Return (X, Y) of the center of cell containing provided text 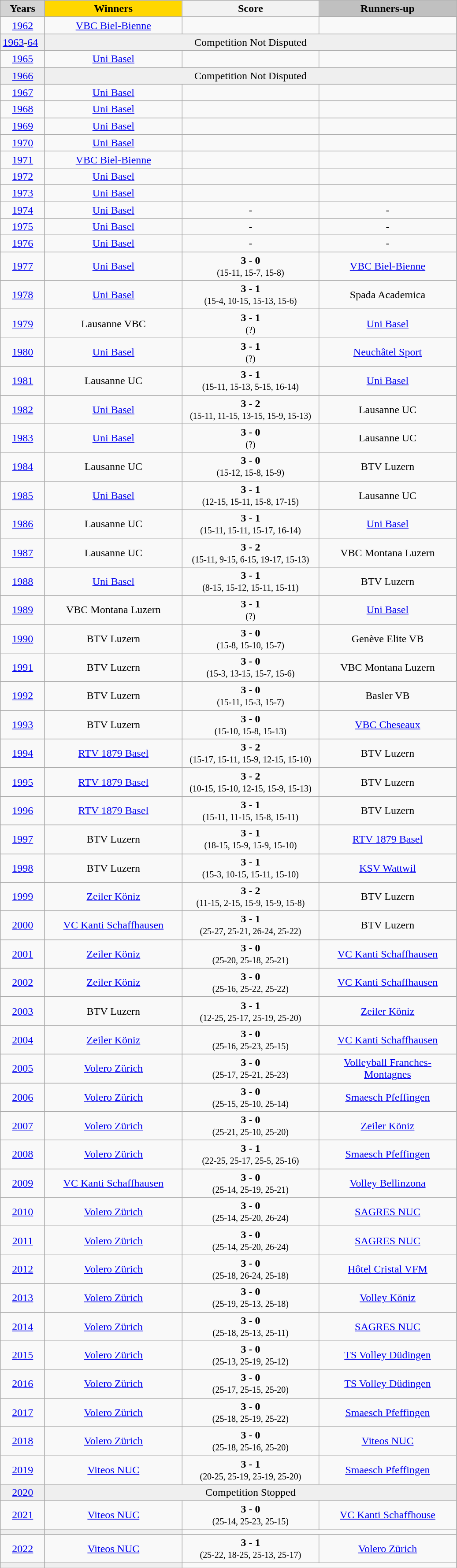
3 - 1(20-25, 25-19, 25-19, 25-20) (250, 1469)
2010 (23, 1212)
1989 (23, 610)
2009 (23, 1183)
2018 (23, 1441)
3 - 2(15-11, 9-15, 6-15, 19-17, 15-13) (250, 552)
1982 (23, 410)
2015 (23, 1355)
1979 (23, 323)
3 - 0(25-19, 25-13, 25-18) (250, 1298)
2001 (23, 954)
1962 (23, 26)
2008 (23, 1155)
3 - 1(12-25, 25-17, 25-19, 25-20) (250, 1011)
1997 (23, 839)
3 - 0(25-18, 26-24, 25-18) (250, 1269)
3 - 2(11-15, 2-15, 15-9, 15-9, 15-8) (250, 897)
1983 (23, 438)
2004 (23, 1039)
1991 (23, 668)
Volleyball Franches-Montagnes (388, 1069)
2011 (23, 1240)
Genève Elite VB (388, 639)
Hôtel Cristal VFM (388, 1269)
3 - 1(15-4, 10-15, 15-13, 15-6) (250, 295)
1967 (23, 92)
1995 (23, 782)
1970 (23, 143)
3 - 0(25-14, 25-23, 25-15) (250, 1515)
1990 (23, 639)
2017 (23, 1412)
1994 (23, 753)
3 - 1(12-15, 15-11, 15-8, 17-15) (250, 495)
1978 (23, 295)
3 - 0(15-12, 15-8, 15-9) (250, 467)
1981 (23, 381)
1975 (23, 227)
2021 (23, 1515)
3 - 0(25-18, 25-13, 25-11) (250, 1327)
1993 (23, 725)
VC Kanti Schaffhouse (388, 1515)
3 - 1(15-3, 10-15, 15-11, 15-10) (250, 868)
1969 (23, 126)
3 - 0(25-20, 25-18, 25-21) (250, 954)
3 - 1(15-11, 15-13, 5-15, 16-14) (250, 381)
3 - 0(25-21, 25-10, 25-20) (250, 1126)
3 - 0(25-14, 25-19, 25-21) (250, 1183)
2000 (23, 925)
KSV Wattwil (388, 868)
2013 (23, 1298)
3 - 0(25-15, 25-10, 25-14) (250, 1097)
Runners-up (388, 9)
2022 (23, 1549)
3 - 0(25-18, 25-19, 25-22) (250, 1412)
Winners (114, 9)
3 - 1(8-15, 15-12, 15-11, 15-11) (250, 581)
3 - 1(15-11, 15-11, 15-17, 16-14) (250, 524)
1968 (23, 109)
2016 (23, 1384)
3 - 0(15-10, 15-8, 15-13) (250, 725)
Score (250, 9)
3 - 1(25-27, 25-21, 26-24, 25-22) (250, 925)
1987 (23, 552)
2014 (23, 1327)
1976 (23, 244)
3 - 2(15-11, 11-15, 13-15, 15-9, 15-13) (250, 410)
3 - 0(25-17, 25-15, 25-20) (250, 1384)
3 - 1(15-11, 11-15, 15-8, 15-11) (250, 810)
1977 (23, 266)
2003 (23, 1011)
2002 (23, 982)
1985 (23, 495)
1974 (23, 210)
3 - 2(10-15, 15-10, 12-15, 15-9, 15-13) (250, 782)
3 - 0(25-16, 25-22, 25-22) (250, 982)
3 - 1(22-25, 25-17, 25-5, 25-16) (250, 1155)
3 - 0(25-13, 25-19, 25-12) (250, 1355)
1992 (23, 696)
Spada Academica (388, 295)
3 - 0(25-18, 25-16, 25-20) (250, 1441)
3 - 2(15-17, 15-11, 15-9, 12-15, 15-10) (250, 753)
2020 (23, 1492)
2005 (23, 1069)
1971 (23, 159)
1972 (23, 176)
Competition Stopped (250, 1492)
1988 (23, 581)
Years (23, 9)
1986 (23, 524)
1966 (23, 76)
2019 (23, 1469)
2007 (23, 1126)
Lausanne VBC (114, 323)
VBC Cheseaux (388, 725)
3 - 0(25-17, 25-21, 25-23) (250, 1069)
3 - 0(15-3, 13-15, 15-7, 15-6) (250, 668)
3 - 0(15-11, 15-7, 15-8) (250, 266)
2006 (23, 1097)
Volley Bellinzona (388, 1183)
2012 (23, 1269)
3 - 0(15-11, 15-3, 15-7) (250, 696)
3 - 0(25-16, 25-23, 25-15) (250, 1039)
1984 (23, 467)
1996 (23, 810)
3 - 1(18-15, 15-9, 15-9, 15-10) (250, 839)
3 - 0(15-8, 15-10, 15-7) (250, 639)
Neuchâtel Sport (388, 352)
1965 (23, 59)
1973 (23, 193)
1980 (23, 352)
Basler VB (388, 696)
3 - 1(25-22, 18-25, 25-13, 25-17) (250, 1549)
1963-64 (23, 42)
1999 (23, 897)
Volley Köniz (388, 1298)
1998 (23, 868)
3 - 0(?) (250, 438)
